For the text-containing cell, return its midpoint in [x, y] coordinate format. 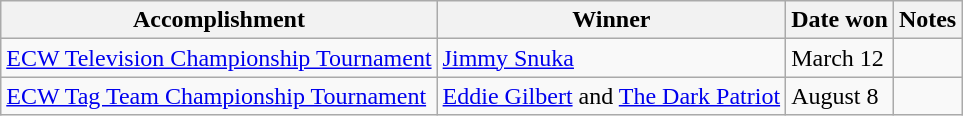
March 12 [840, 58]
Accomplishment [219, 20]
Date won [840, 20]
Notes [927, 20]
Eddie Gilbert and The Dark Patriot [612, 96]
Jimmy Snuka [612, 58]
August 8 [840, 96]
ECW Television Championship Tournament [219, 58]
Winner [612, 20]
ECW Tag Team Championship Tournament [219, 96]
